Scan for the cell matching the given text and deliver its (x, y) coordinate at center. 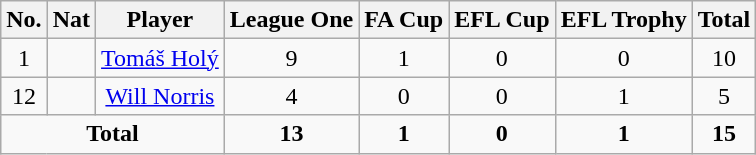
FA Cup (404, 20)
League One (291, 20)
13 (291, 134)
Nat (71, 20)
Tomáš Holý (160, 58)
Player (160, 20)
12 (24, 96)
EFL Cup (502, 20)
No. (24, 20)
9 (291, 58)
15 (724, 134)
5 (724, 96)
4 (291, 96)
10 (724, 58)
EFL Trophy (624, 20)
Will Norris (160, 96)
